Extract the (x, y) coordinate from the center of the cell holding the provided text.  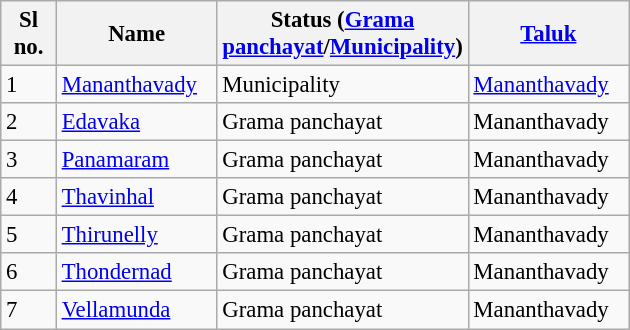
Vellamunda (136, 310)
Edavaka (136, 122)
Panamaram (136, 160)
Name (136, 34)
Taluk (548, 34)
6 (29, 273)
Municipality (342, 85)
Thondernad (136, 273)
Thavinhal (136, 197)
7 (29, 310)
3 (29, 160)
Status (Grama panchayat/Municipality) (342, 34)
1 (29, 85)
2 (29, 122)
Sl no. (29, 34)
Thirunelly (136, 235)
4 (29, 197)
5 (29, 235)
